From the cell containing the given text, extract its center point as (X, Y) coordinate. 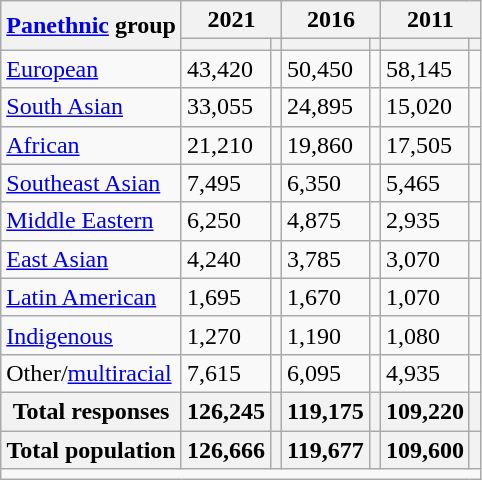
24,895 (326, 107)
4,240 (226, 259)
Southeast Asian (92, 183)
Total population (92, 449)
119,175 (326, 411)
1,270 (226, 335)
19,860 (326, 145)
2016 (332, 20)
1,070 (424, 297)
3,785 (326, 259)
2011 (430, 20)
6,350 (326, 183)
50,450 (326, 69)
1,190 (326, 335)
6,095 (326, 373)
Latin American (92, 297)
2,935 (424, 221)
119,677 (326, 449)
58,145 (424, 69)
European (92, 69)
1,670 (326, 297)
3,070 (424, 259)
Total responses (92, 411)
South Asian (92, 107)
109,600 (424, 449)
17,505 (424, 145)
Other/multiracial (92, 373)
Panethnic group (92, 26)
15,020 (424, 107)
33,055 (226, 107)
1,695 (226, 297)
Middle Eastern (92, 221)
21,210 (226, 145)
126,666 (226, 449)
6,250 (226, 221)
African (92, 145)
East Asian (92, 259)
7,615 (226, 373)
2021 (231, 20)
4,875 (326, 221)
4,935 (424, 373)
7,495 (226, 183)
43,420 (226, 69)
126,245 (226, 411)
109,220 (424, 411)
1,080 (424, 335)
5,465 (424, 183)
Indigenous (92, 335)
